For the text-containing cell, return its midpoint in (x, y) coordinate format. 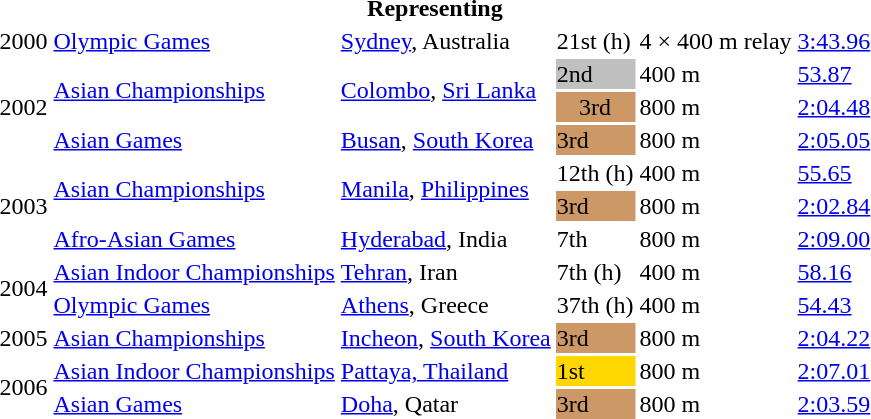
Doha, Qatar (446, 404)
21st (h) (595, 41)
2nd (595, 74)
Pattaya, Thailand (446, 371)
Colombo, Sri Lanka (446, 90)
7th (595, 239)
Manila, Philippines (446, 190)
4 × 400 m relay (716, 41)
Afro-Asian Games (194, 239)
Hyderabad, India (446, 239)
7th (h) (595, 272)
1st (595, 371)
Athens, Greece (446, 305)
Incheon, South Korea (446, 338)
Busan, South Korea (446, 140)
Tehran, Iran (446, 272)
37th (h) (595, 305)
Sydney, Australia (446, 41)
12th (h) (595, 173)
